Provide the [X, Y] coordinate of the cell's center where the given text is located.  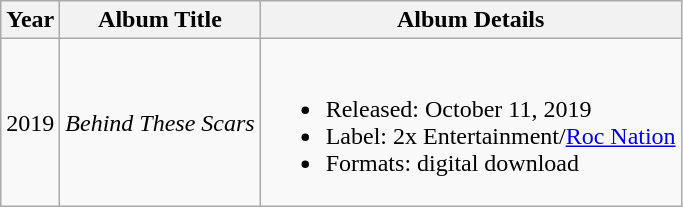
Album Title [160, 20]
Album Details [470, 20]
2019 [30, 122]
Behind These Scars [160, 122]
Released: October 11, 2019Label: 2x Entertainment/Roc NationFormats: digital download [470, 122]
Year [30, 20]
